Scan for the cell matching the given text and deliver its [x, y] coordinate at center. 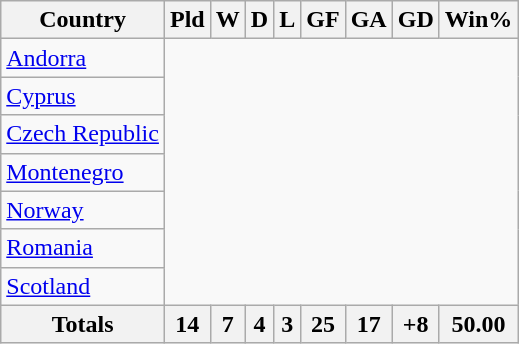
Totals [83, 324]
Cyprus [83, 96]
25 [323, 324]
GF [323, 20]
+8 [416, 324]
GD [416, 20]
Andorra [83, 58]
50.00 [478, 324]
Pld [187, 20]
4 [259, 324]
Country [83, 20]
7 [228, 324]
W [228, 20]
Win% [478, 20]
Norway [83, 210]
Montenegro [83, 172]
3 [288, 324]
L [288, 20]
D [259, 20]
Romania [83, 248]
GA [368, 20]
Scotland [83, 286]
Czech Republic [83, 134]
17 [368, 324]
14 [187, 324]
